Capture the cell that displays the provided text and extract its (X, Y) central coordinate. 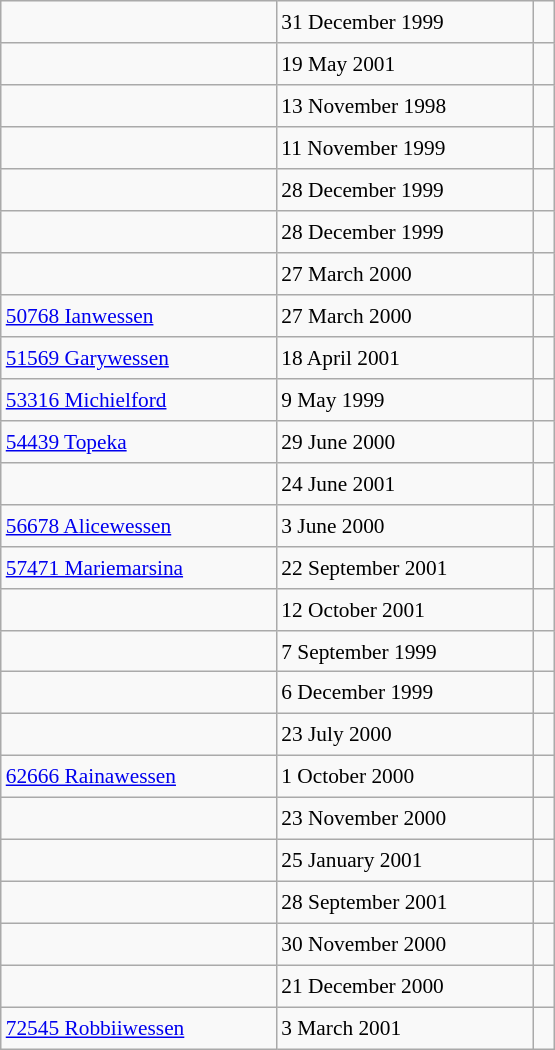
7 September 1999 (404, 651)
19 May 2001 (404, 64)
3 June 2000 (404, 525)
53316 Michielford (139, 399)
25 January 2001 (404, 861)
56678 Alicewessen (139, 525)
12 October 2001 (404, 609)
54439 Topeka (139, 441)
18 April 2001 (404, 358)
31 December 1999 (404, 22)
57471 Mariemarsina (139, 567)
22 September 2001 (404, 567)
30 November 2000 (404, 945)
62666 Rainawessen (139, 777)
11 November 1999 (404, 148)
6 December 1999 (404, 693)
51569 Garywessen (139, 358)
29 June 2000 (404, 441)
13 November 1998 (404, 106)
23 July 2000 (404, 735)
28 September 2001 (404, 903)
72545 Robbiiwessen (139, 1028)
23 November 2000 (404, 819)
50768 Ianwessen (139, 316)
9 May 1999 (404, 399)
3 March 2001 (404, 1028)
1 October 2000 (404, 777)
21 December 2000 (404, 986)
24 June 2001 (404, 483)
